Return (x, y) of the center of cell containing provided text 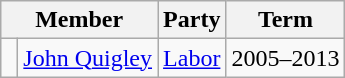
2005–2013 (286, 58)
Party (192, 20)
John Quigley (88, 58)
Labor (192, 58)
Member (80, 20)
Term (286, 20)
